Find where the given text appears and provide that cell's center as (x, y) coordinate. 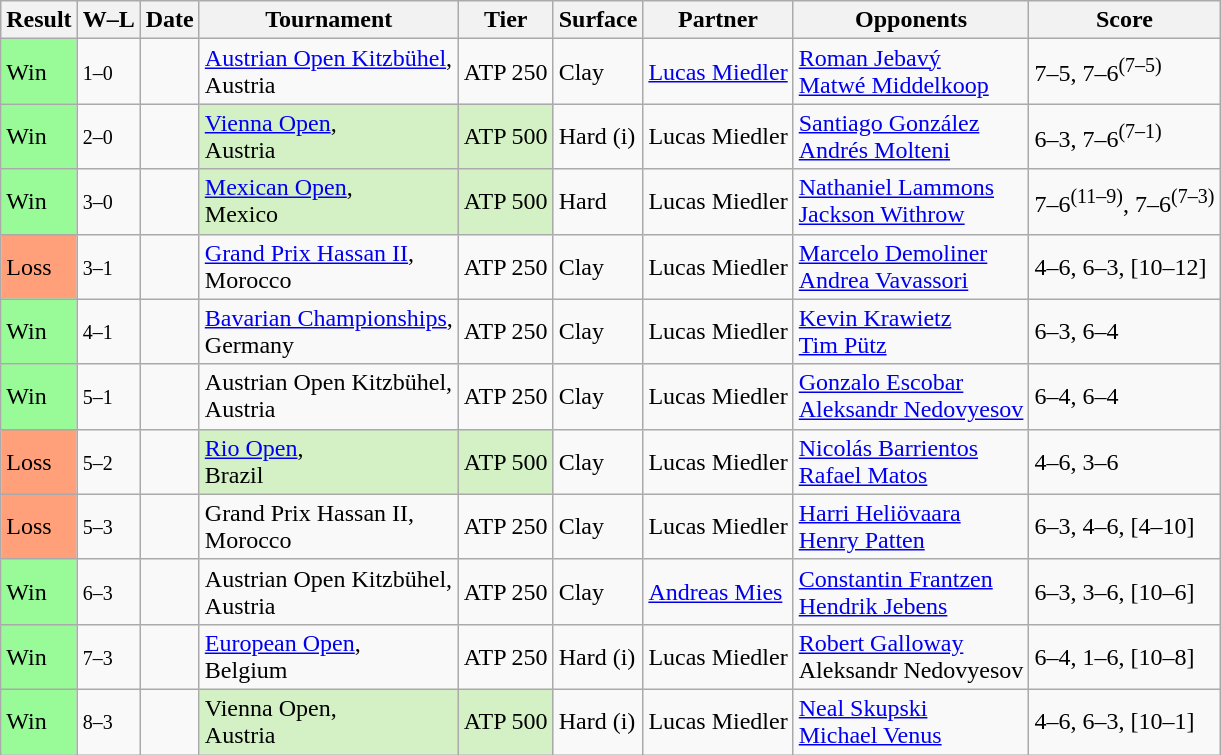
5–3 (108, 526)
6–3, 4–6, [4–10] (1124, 526)
Gonzalo Escobar Aleksandr Nedovyesov (911, 396)
7–5, 7–6(7–5) (1124, 72)
4–1 (108, 332)
Bavarian Championships, Germany (328, 332)
5–1 (108, 396)
Nathaniel Lammons Jackson Withrow (911, 202)
6–4, 1–6, [10–8] (1124, 656)
4–6, 6–3, [10–12] (1124, 266)
8–3 (108, 722)
Rio Open, Brazil (328, 462)
Result (39, 20)
Partner (718, 20)
1–0 (108, 72)
Score (1124, 20)
Robert Galloway Aleksandr Nedovyesov (911, 656)
European Open,Belgium (328, 656)
Nicolás Barrientos Rafael Matos (911, 462)
Constantin Frantzen Hendrik Jebens (911, 592)
2–0 (108, 136)
Mexican Open, Mexico (328, 202)
Grand Prix Hassan II, Morocco (328, 266)
Grand Prix Hassan II,Morocco (328, 526)
Harri Heliövaara Henry Patten (911, 526)
Tournament (328, 20)
5–2 (108, 462)
Kevin Krawietz Tim Pütz (911, 332)
7–6(11–9), 7–6(7–3) (1124, 202)
Neal Skupski Michael Venus (911, 722)
6–3 (108, 592)
6–4, 6–4 (1124, 396)
Opponents (911, 20)
W–L (108, 20)
4–6, 6–3, [10–1] (1124, 722)
Andreas Mies (718, 592)
Surface (598, 20)
7–3 (108, 656)
6–3, 6–4 (1124, 332)
Hard (598, 202)
3–1 (108, 266)
6–3, 3–6, [10–6] (1124, 592)
Roman Jebavý Matwé Middelkoop (911, 72)
Date (170, 20)
Santiago González Andrés Molteni (911, 136)
Marcelo Demoliner Andrea Vavassori (911, 266)
4–6, 3–6 (1124, 462)
Tier (506, 20)
6–3, 7–6(7–1) (1124, 136)
3–0 (108, 202)
